Return the [x, y] coordinate for the center point of the cell that contains the specified text.  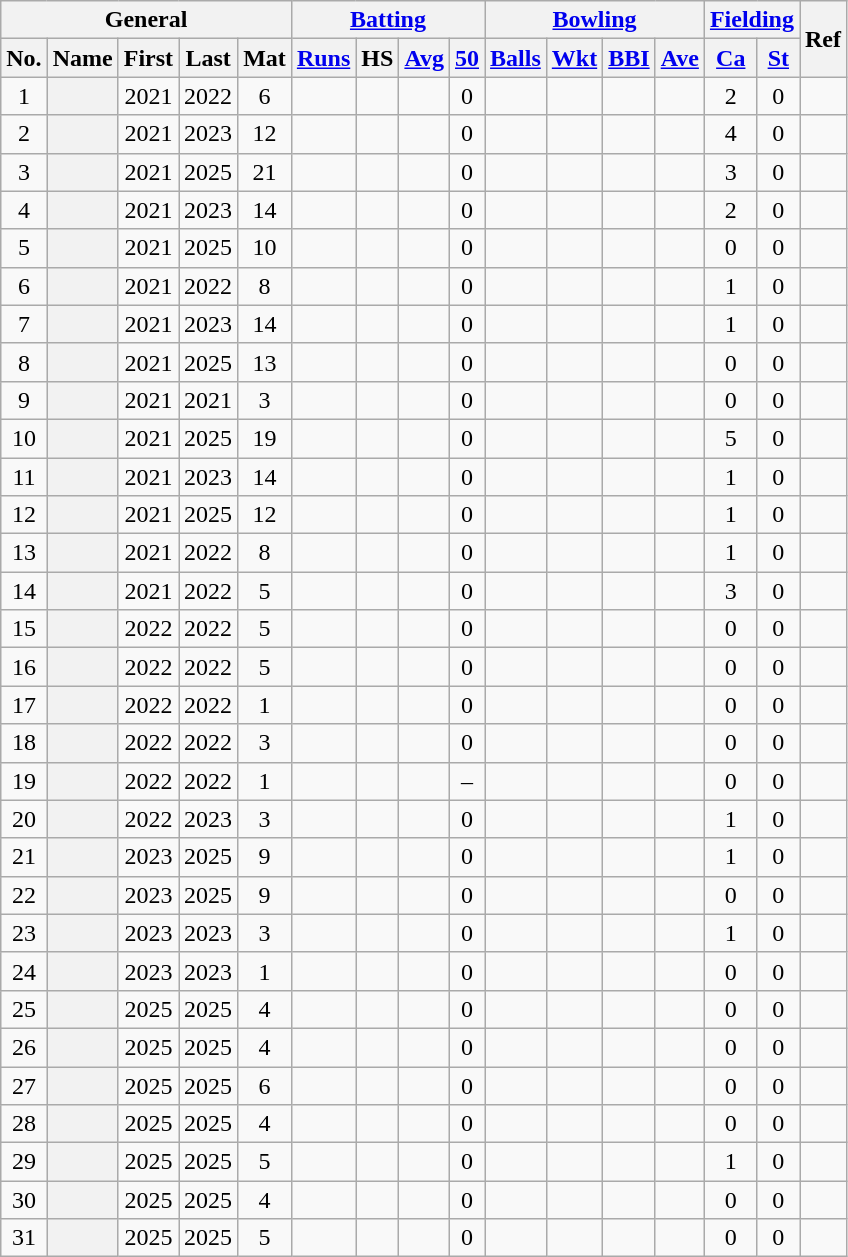
23 [24, 933]
27 [24, 1085]
22 [24, 895]
Ca [730, 58]
General [146, 20]
Wkt [574, 58]
Bowling [595, 20]
20 [24, 819]
7 [24, 324]
29 [24, 1162]
26 [24, 1047]
Last [208, 58]
17 [24, 705]
Runs [323, 58]
15 [24, 629]
Avg [424, 58]
Name [82, 58]
– [466, 781]
Mat [265, 58]
First [148, 58]
BBI [629, 58]
Batting [388, 20]
24 [24, 971]
31 [24, 1238]
Balls [516, 58]
St [778, 58]
Ref [824, 39]
16 [24, 667]
30 [24, 1200]
25 [24, 1009]
50 [466, 58]
28 [24, 1124]
HS [378, 58]
Fielding [752, 20]
11 [24, 477]
Ave [680, 58]
No. [24, 58]
18 [24, 743]
